Find where the given text appears and provide that cell's center as (x, y) coordinate. 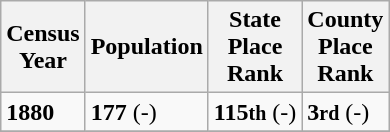
Population (146, 47)
CensusYear (43, 47)
StatePlaceRank (255, 47)
CountyPlaceRank (346, 47)
177 (-) (146, 112)
115th (-) (255, 112)
3rd (-) (346, 112)
1880 (43, 112)
